Search for the cell housing the specified text and yield its (x, y) center coordinate. 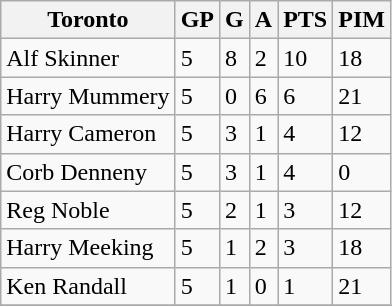
A (263, 20)
8 (234, 58)
GP (197, 20)
PTS (306, 20)
G (234, 20)
Harry Meeking (88, 248)
10 (306, 58)
Harry Cameron (88, 134)
Corb Denneny (88, 172)
Harry Mummery (88, 96)
PIM (362, 20)
Toronto (88, 20)
Alf Skinner (88, 58)
Ken Randall (88, 286)
Reg Noble (88, 210)
